Output the [X, Y] coordinate of the center of the cell containing the given text.  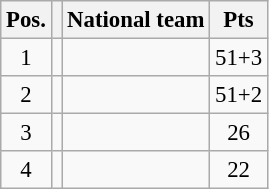
2 [26, 95]
26 [239, 133]
1 [26, 58]
4 [26, 170]
3 [26, 133]
Pts [239, 20]
22 [239, 170]
National team [136, 20]
51+3 [239, 58]
51+2 [239, 95]
Pos. [26, 20]
